Return [x, y] of the center of cell containing provided text 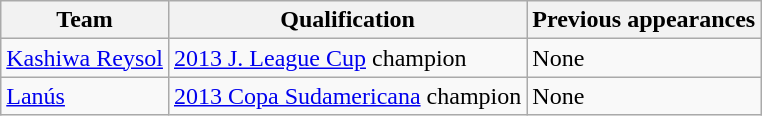
Lanús [85, 96]
Previous appearances [644, 20]
2013 J. League Cup champion [347, 58]
Kashiwa Reysol [85, 58]
2013 Copa Sudamericana champion [347, 96]
Team [85, 20]
Qualification [347, 20]
